Scan for the cell matching the given text and deliver its (X, Y) coordinate at center. 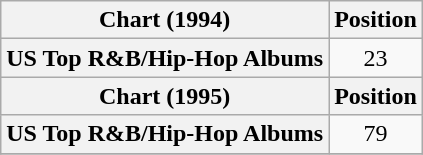
Chart (1995) (165, 96)
Chart (1994) (165, 20)
23 (376, 58)
79 (376, 134)
